Extract the [x, y] coordinate from the center of the cell holding the provided text.  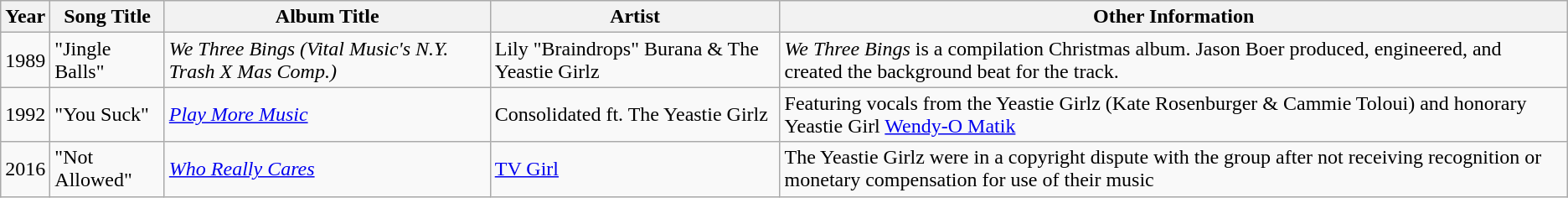
"Not Allowed" [107, 169]
Play More Music [327, 114]
Artist [635, 17]
Album Title [327, 17]
TV Girl [635, 169]
Lily "Braindrops" Burana & The Yeastie Girlz [635, 60]
"Jingle Balls" [107, 60]
1989 [25, 60]
The Yeastie Girlz were in a copyright dispute with the group after not receiving recognition or monetary compensation for use of their music [1173, 169]
We Three Bings is a compilation Christmas album. Jason Boer produced, engineered, and created the background beat for the track. [1173, 60]
2016 [25, 169]
Who Really Cares [327, 169]
Featuring vocals from the Yeastie Girlz (Kate Rosenburger & Cammie Toloui) and honorary Yeastie Girl Wendy-O Matik [1173, 114]
1992 [25, 114]
"You Suck" [107, 114]
Song Title [107, 17]
Other Information [1173, 17]
Year [25, 17]
Consolidated ft. The Yeastie Girlz [635, 114]
We Three Bings (Vital Music's N.Y. Trash X Mas Comp.) [327, 60]
